Determine the [X, Y] coordinate at the center of the cell enclosing the given text.  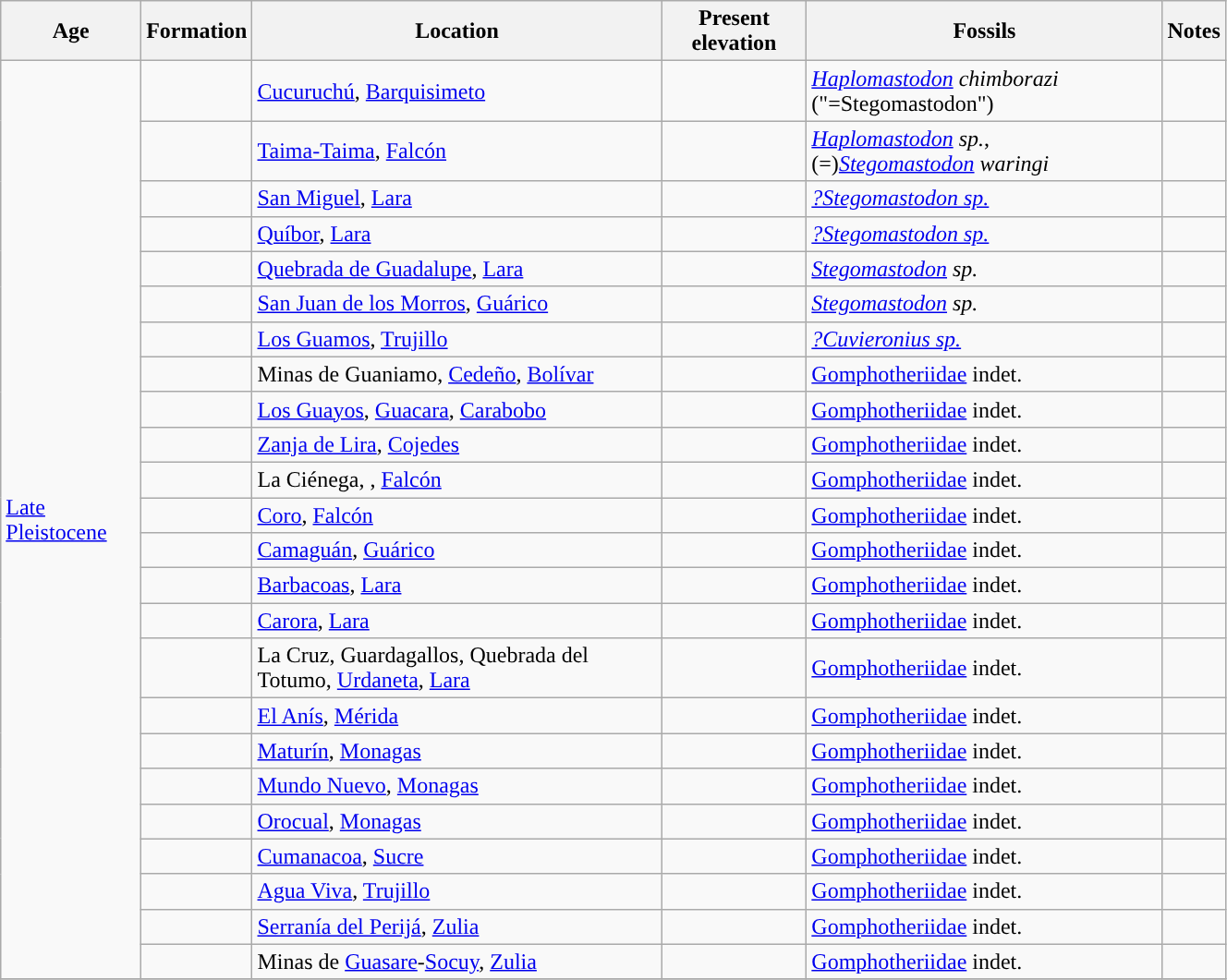
Camaguán, Guárico [456, 550]
La Cruz, Guardagallos, Quebrada del Totumo, Urdaneta, Lara [456, 669]
Notes [1194, 31]
Orocual, Monagas [456, 821]
Taima-Taima, Falcón [456, 151]
Quebrada de Guadalupe, Lara [456, 269]
Agua Viva, Trujillo [456, 891]
Cumanacoa, Sucre [456, 856]
?Cuvieronius sp. [985, 339]
Coro, Falcón [456, 514]
Mundo Nuevo, Monagas [456, 786]
Fossils [985, 31]
Age [71, 31]
Los Guamos, Trujillo [456, 339]
Barbacoas, Lara [456, 586]
Zanja de Lira, Cojedes [456, 444]
Minas de Guaniamo, Cedeño, Bolívar [456, 374]
Carora, Lara [456, 621]
Maturín, Monagas [456, 751]
Location [456, 31]
La Ciénega, , Falcón [456, 479]
Formation [197, 31]
Cucuruchú, Barquisimeto [456, 91]
Late Pleistocene [71, 520]
Minas de Guasare-Socuy, Zulia [456, 962]
Present elevation [734, 31]
Los Guayos, Guacara, Carabobo [456, 409]
Quíbor, Lara [456, 234]
San Miguel, Lara [456, 199]
Haplomastodon chimborazi ("=Stegomastodon") [985, 91]
El Anís, Mérida [456, 716]
Haplomastodon sp., (=)Stegomastodon waringi [985, 151]
San Juan de los Morros, Guárico [456, 304]
Serranía del Perijá, Zulia [456, 926]
